Return the (x, y) coordinate for the center point of the cell that contains the specified text.  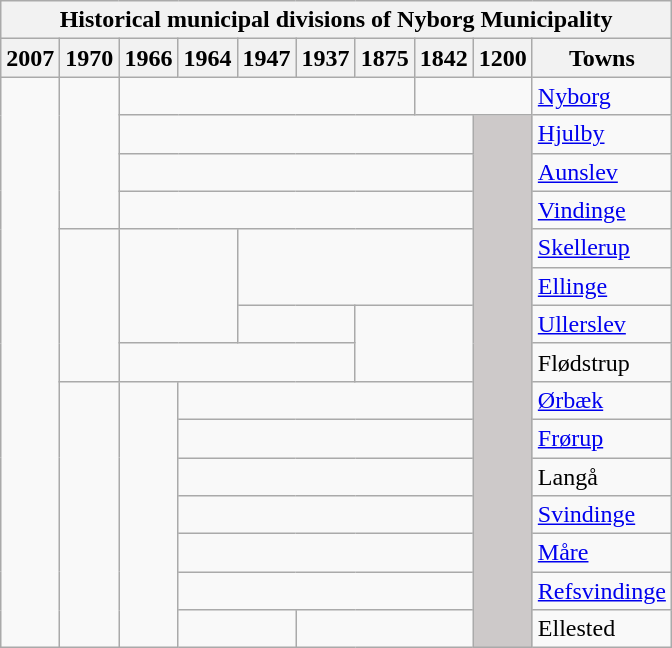
Ullerslev (602, 324)
Towns (602, 58)
Hjulby (602, 134)
Skellerup (602, 248)
1842 (444, 58)
Svindinge (602, 515)
1875 (384, 58)
1964 (208, 58)
1970 (90, 58)
Ørbæk (602, 400)
1200 (502, 58)
1937 (326, 58)
2007 (30, 58)
Langå (602, 477)
Frørup (602, 438)
Vindinge (602, 210)
Refsvindinge (602, 591)
Nyborg (602, 96)
Flødstrup (602, 362)
Aunslev (602, 172)
Måre (602, 553)
Ellinge (602, 286)
1966 (148, 58)
Historical municipal divisions of Nyborg Municipality (336, 20)
1947 (266, 58)
Ellested (602, 629)
